For the text-containing cell, return its midpoint in (x, y) coordinate format. 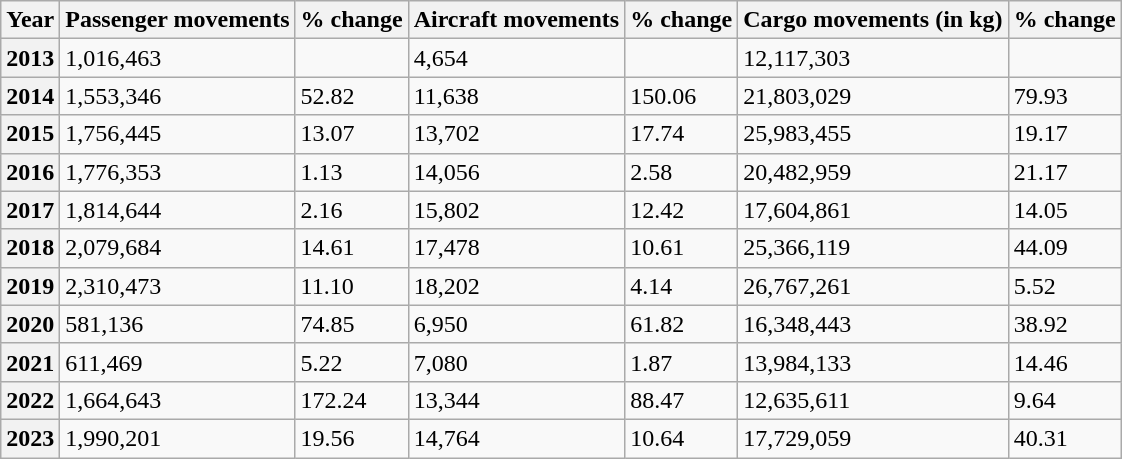
2022 (30, 400)
1,016,463 (178, 58)
2013 (30, 58)
1,990,201 (178, 438)
2018 (30, 248)
1,664,643 (178, 400)
17,478 (516, 248)
2,079,684 (178, 248)
7,080 (516, 362)
1.13 (352, 172)
14,056 (516, 172)
2023 (30, 438)
581,136 (178, 324)
6,950 (516, 324)
Passenger movements (178, 20)
Year (30, 20)
1,814,644 (178, 210)
74.85 (352, 324)
26,767,261 (873, 286)
2021 (30, 362)
14.61 (352, 248)
Cargo movements (in kg) (873, 20)
44.09 (1064, 248)
172.24 (352, 400)
38.92 (1064, 324)
21,803,029 (873, 96)
2.16 (352, 210)
18,202 (516, 286)
11,638 (516, 96)
2016 (30, 172)
15,802 (516, 210)
9.64 (1064, 400)
16,348,443 (873, 324)
13,344 (516, 400)
4.14 (682, 286)
2.58 (682, 172)
88.47 (682, 400)
12.42 (682, 210)
17,729,059 (873, 438)
17.74 (682, 134)
5.52 (1064, 286)
1,776,353 (178, 172)
611,469 (178, 362)
10.61 (682, 248)
12,635,611 (873, 400)
79.93 (1064, 96)
11.10 (352, 286)
2019 (30, 286)
5.22 (352, 362)
1,553,346 (178, 96)
25,983,455 (873, 134)
52.82 (352, 96)
13.07 (352, 134)
40.31 (1064, 438)
14.46 (1064, 362)
61.82 (682, 324)
13,702 (516, 134)
2015 (30, 134)
1,756,445 (178, 134)
2014 (30, 96)
14.05 (1064, 210)
19.56 (352, 438)
14,764 (516, 438)
2020 (30, 324)
12,117,303 (873, 58)
21.17 (1064, 172)
Aircraft movements (516, 20)
17,604,861 (873, 210)
20,482,959 (873, 172)
150.06 (682, 96)
25,366,119 (873, 248)
19.17 (1064, 134)
4,654 (516, 58)
2017 (30, 210)
13,984,133 (873, 362)
2,310,473 (178, 286)
10.64 (682, 438)
1.87 (682, 362)
